Return [x, y] of the center of cell containing provided text 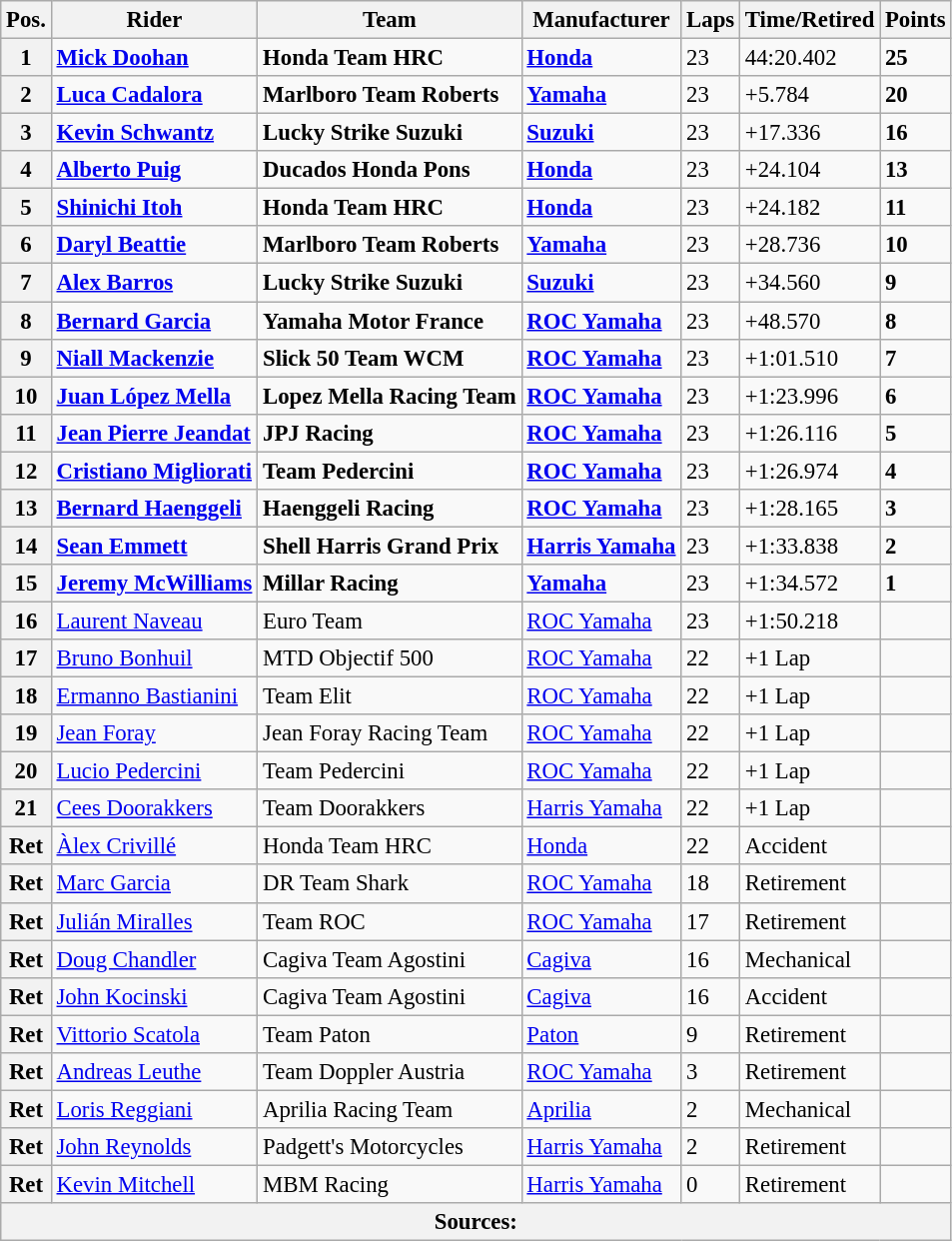
Aprilia Racing Team [390, 1109]
Luca Cadalora [154, 95]
Lopez Mella Racing Team [390, 396]
Pos. [26, 20]
+1:34.572 [810, 584]
Lucio Pedercini [154, 771]
Jean Foray Racing Team [390, 733]
19 [26, 733]
Vittorio Scatola [154, 1034]
Points [915, 20]
Daryl Beattie [154, 245]
MBM Racing [390, 1184]
JPJ Racing [390, 433]
Team [390, 20]
+48.570 [810, 321]
+24.182 [810, 208]
0 [711, 1184]
Bernard Haenggeli [154, 509]
Team Elit [390, 696]
21 [26, 808]
Mick Doohan [154, 58]
Julián Miralles [154, 921]
Team Doppler Austria [390, 1072]
Laps [711, 20]
Alex Barros [154, 283]
+5.784 [810, 95]
Manufacturer [601, 20]
+1:23.996 [810, 396]
+1:26.116 [810, 433]
Àlex Crivillé [154, 846]
Paton [601, 1034]
Team Paton [390, 1034]
Juan López Mella [154, 396]
Euro Team [390, 620]
+1:01.510 [810, 358]
25 [915, 58]
+28.736 [810, 245]
+17.336 [810, 133]
DR Team Shark [390, 884]
Jean Pierre Jeandat [154, 433]
Rider [154, 20]
Andreas Leuthe [154, 1072]
Shell Harris Grand Prix [390, 546]
Cees Doorakkers [154, 808]
Alberto Puig [154, 170]
+34.560 [810, 283]
Bruno Bonhuil [154, 658]
Ducados Honda Pons [390, 170]
Sean Emmett [154, 546]
Aprilia [601, 1109]
44:20.402 [810, 58]
Loris Reggiani [154, 1109]
Shinichi Itoh [154, 208]
Team ROC [390, 921]
+1:50.218 [810, 620]
Bernard Garcia [154, 321]
Yamaha Motor France [390, 321]
Team Doorakkers [390, 808]
Jeremy McWilliams [154, 584]
12 [26, 471]
15 [26, 584]
John Kocinski [154, 996]
Kevin Schwantz [154, 133]
Millar Racing [390, 584]
Jean Foray [154, 733]
+24.104 [810, 170]
Doug Chandler [154, 959]
Time/Retired [810, 20]
Laurent Naveau [154, 620]
Ermanno Bastianini [154, 696]
Marc Garcia [154, 884]
John Reynolds [154, 1147]
14 [26, 546]
Slick 50 Team WCM [390, 358]
MTD Objectif 500 [390, 658]
Sources: [476, 1222]
Cristiano Migliorati [154, 471]
+1:26.974 [810, 471]
+1:33.838 [810, 546]
Niall Mackenzie [154, 358]
Padgett's Motorcycles [390, 1147]
Haenggeli Racing [390, 509]
+1:28.165 [810, 509]
Kevin Mitchell [154, 1184]
